Return the [X, Y] coordinate for the center point of the cell that contains the specified text.  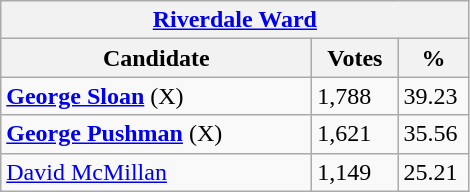
Votes [355, 58]
George Pushman (X) [156, 134]
% [434, 58]
1,149 [355, 172]
25.21 [434, 172]
35.56 [434, 134]
1,621 [355, 134]
39.23 [434, 96]
1,788 [355, 96]
Riverdale Ward [235, 20]
David McMillan [156, 172]
Candidate [156, 58]
George Sloan (X) [156, 96]
